Output the [x, y] coordinate of the center of the cell containing the given text.  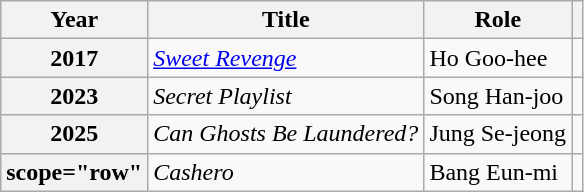
Sweet Revenge [286, 58]
Cashero [286, 172]
Ho Goo-hee [498, 58]
2023 [74, 96]
Jung Se-jeong [498, 134]
2017 [74, 58]
scope="row" [74, 172]
Bang Eun-mi [498, 172]
Title [286, 20]
Year [74, 20]
Song Han-joo [498, 96]
Role [498, 20]
Secret Playlist [286, 96]
Can Ghosts Be Laundered? [286, 134]
2025 [74, 134]
